Identify which cell holds the provided text, then report its [x, y] central coordinate. 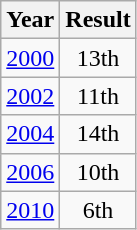
13th [98, 58]
Year [30, 20]
10th [98, 172]
2006 [30, 172]
2004 [30, 134]
14th [98, 134]
2000 [30, 58]
2010 [30, 210]
6th [98, 210]
Result [98, 20]
2002 [30, 96]
11th [98, 96]
